Extract the [X, Y] coordinate from the center of the cell holding the provided text.  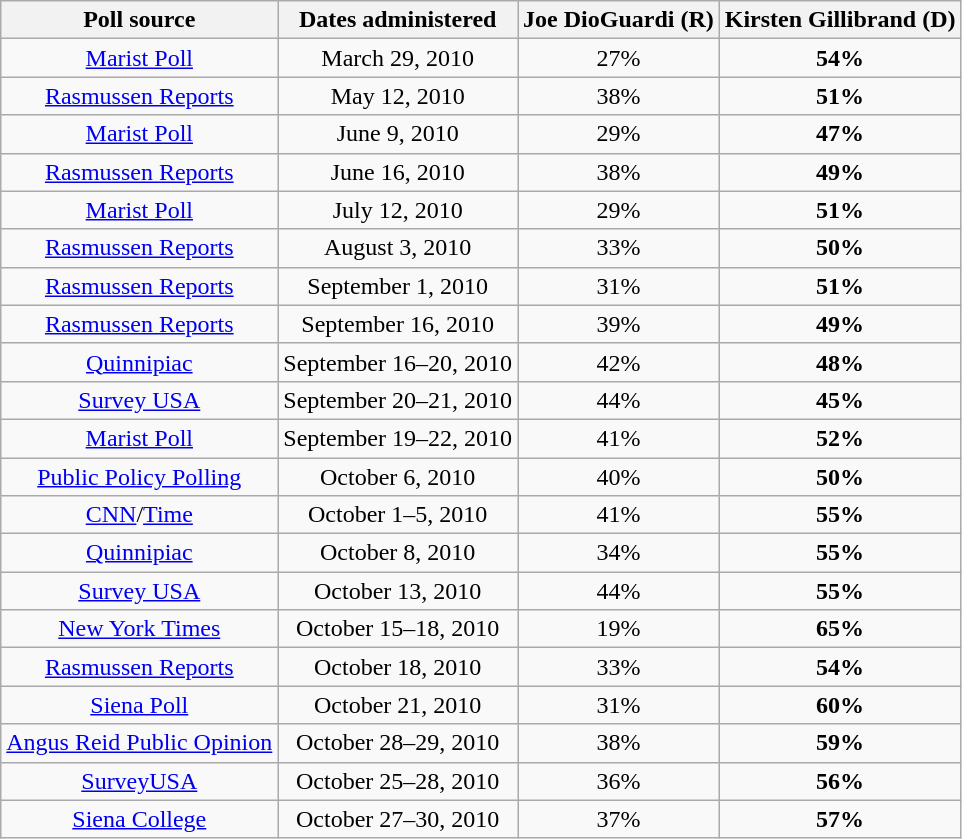
October 13, 2010 [398, 591]
56% [840, 781]
October 1–5, 2010 [398, 515]
65% [840, 629]
September 19–22, 2010 [398, 438]
October 21, 2010 [398, 705]
52% [840, 438]
October 18, 2010 [398, 667]
40% [619, 477]
57% [840, 819]
48% [840, 362]
October 28–29, 2010 [398, 743]
July 12, 2010 [398, 210]
Joe DioGuardi (R) [619, 20]
Angus Reid Public Opinion [140, 743]
June 16, 2010 [398, 172]
September 20–21, 2010 [398, 400]
March 29, 2010 [398, 58]
May 12, 2010 [398, 96]
60% [840, 705]
October 6, 2010 [398, 477]
42% [619, 362]
45% [840, 400]
59% [840, 743]
September 16–20, 2010 [398, 362]
June 9, 2010 [398, 134]
Siena College [140, 819]
New York Times [140, 629]
Public Policy Polling [140, 477]
Kirsten Gillibrand (D) [840, 20]
39% [619, 324]
October 25–28, 2010 [398, 781]
36% [619, 781]
October 8, 2010 [398, 553]
August 3, 2010 [398, 248]
SurveyUSA [140, 781]
October 27–30, 2010 [398, 819]
34% [619, 553]
27% [619, 58]
September 16, 2010 [398, 324]
37% [619, 819]
19% [619, 629]
October 15–18, 2010 [398, 629]
CNN/Time [140, 515]
47% [840, 134]
September 1, 2010 [398, 286]
Dates administered [398, 20]
Siena Poll [140, 705]
Poll source [140, 20]
